Return the (X, Y) coordinate for the center point of the cell that contains the specified text.  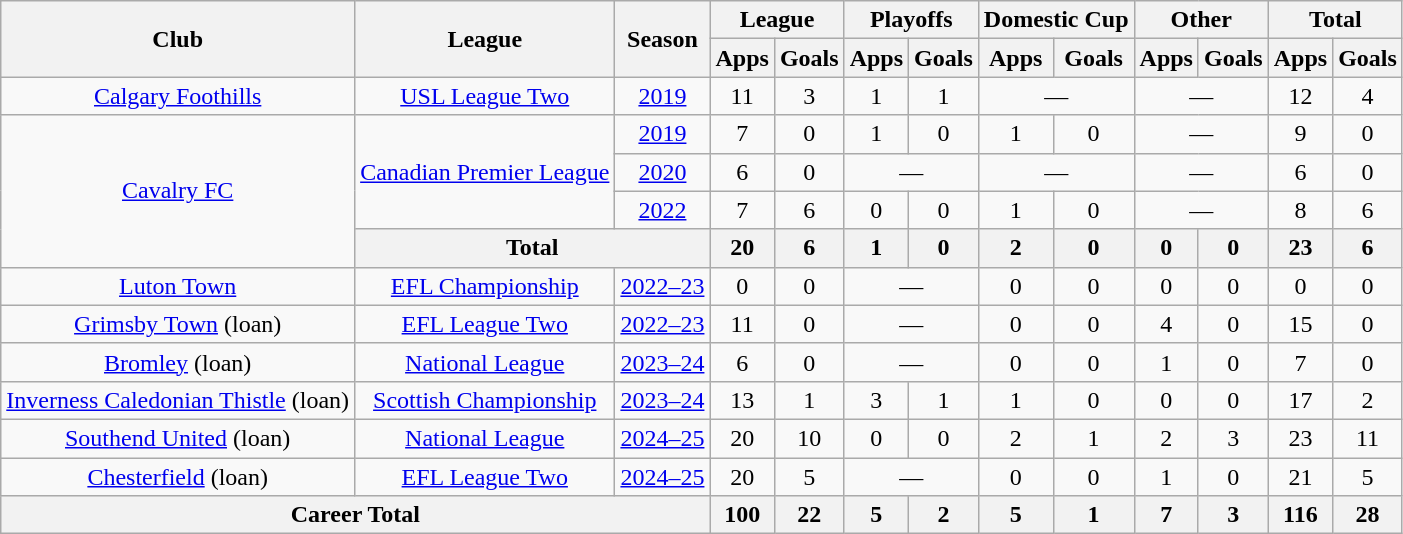
12 (1300, 96)
8 (1300, 210)
100 (742, 515)
15 (1300, 324)
Canadian Premier League (485, 172)
Bromley (loan) (178, 362)
Scottish Championship (485, 400)
Calgary Foothills (178, 96)
9 (1300, 134)
Playoffs (911, 20)
10 (809, 438)
Inverness Caledonian Thistle (loan) (178, 400)
Grimsby Town (loan) (178, 324)
Domestic Cup (1056, 20)
2022 (662, 210)
22 (809, 515)
13 (742, 400)
Career Total (356, 515)
28 (1368, 515)
EFL Championship (485, 286)
Chesterfield (loan) (178, 477)
Other (1201, 20)
Season (662, 39)
21 (1300, 477)
17 (1300, 400)
Luton Town (178, 286)
116 (1300, 515)
Club (178, 39)
Southend United (loan) (178, 438)
USL League Two (485, 96)
2020 (662, 172)
Cavalry FC (178, 191)
